Return (X, Y) of the center of cell containing provided text 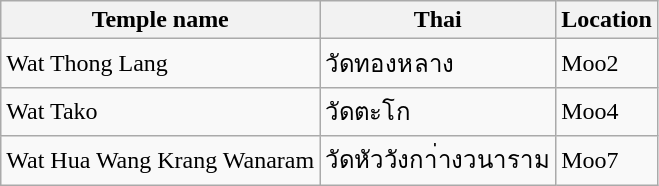
Wat Hua Wang Krang Wanaram (160, 160)
Wat Tako (160, 112)
วัดตะโก (438, 112)
Temple name (160, 20)
Moo2 (607, 64)
Wat Thong Lang (160, 64)
Thai (438, 20)
Moo7 (607, 160)
Moo4 (607, 112)
วัดหัววังกา่างวนาราม (438, 160)
Location (607, 20)
วัดทองหลาง (438, 64)
